Determine the [X, Y] coordinate at the center of the cell enclosing the given text.  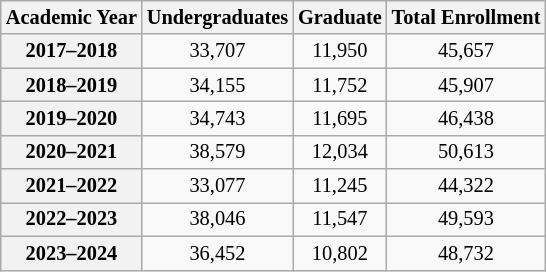
2018–2019 [72, 85]
45,657 [466, 51]
11,695 [340, 119]
2017–2018 [72, 51]
10,802 [340, 253]
11,547 [340, 220]
2022–2023 [72, 220]
11,752 [340, 85]
33,707 [218, 51]
11,950 [340, 51]
48,732 [466, 253]
36,452 [218, 253]
45,907 [466, 85]
Total Enrollment [466, 18]
Graduate [340, 18]
11,245 [340, 186]
12,034 [340, 152]
33,077 [218, 186]
2021–2022 [72, 186]
46,438 [466, 119]
44,322 [466, 186]
Academic Year [72, 18]
50,613 [466, 152]
38,579 [218, 152]
2023–2024 [72, 253]
34,743 [218, 119]
2019–2020 [72, 119]
2020–2021 [72, 152]
Undergraduates [218, 18]
38,046 [218, 220]
49,593 [466, 220]
34,155 [218, 85]
